Scan for the cell matching the given text and deliver its [x, y] coordinate at center. 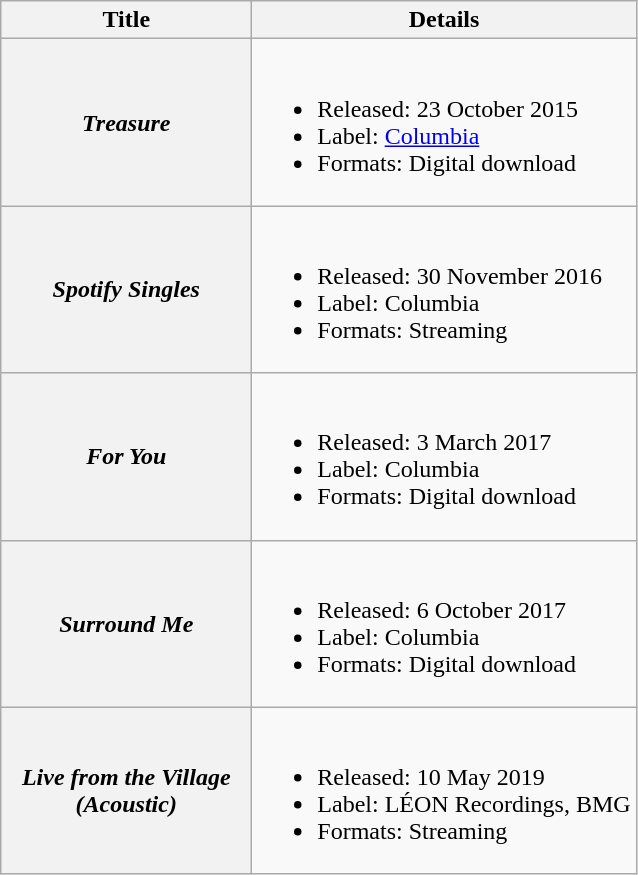
Spotify Singles [126, 290]
Released: 23 October 2015Label: ColumbiaFormats: Digital download [444, 122]
Released: 10 May 2019Label: LÉON Recordings, BMGFormats: Streaming [444, 790]
Live from the Village (Acoustic) [126, 790]
Released: 30 November 2016Label: ColumbiaFormats: Streaming [444, 290]
Released: 6 October 2017Label: ColumbiaFormats: Digital download [444, 624]
Surround Me [126, 624]
Title [126, 20]
Details [444, 20]
Released: 3 March 2017Label: ColumbiaFormats: Digital download [444, 456]
For You [126, 456]
Treasure [126, 122]
